Capture the cell that displays the provided text and extract its [x, y] central coordinate. 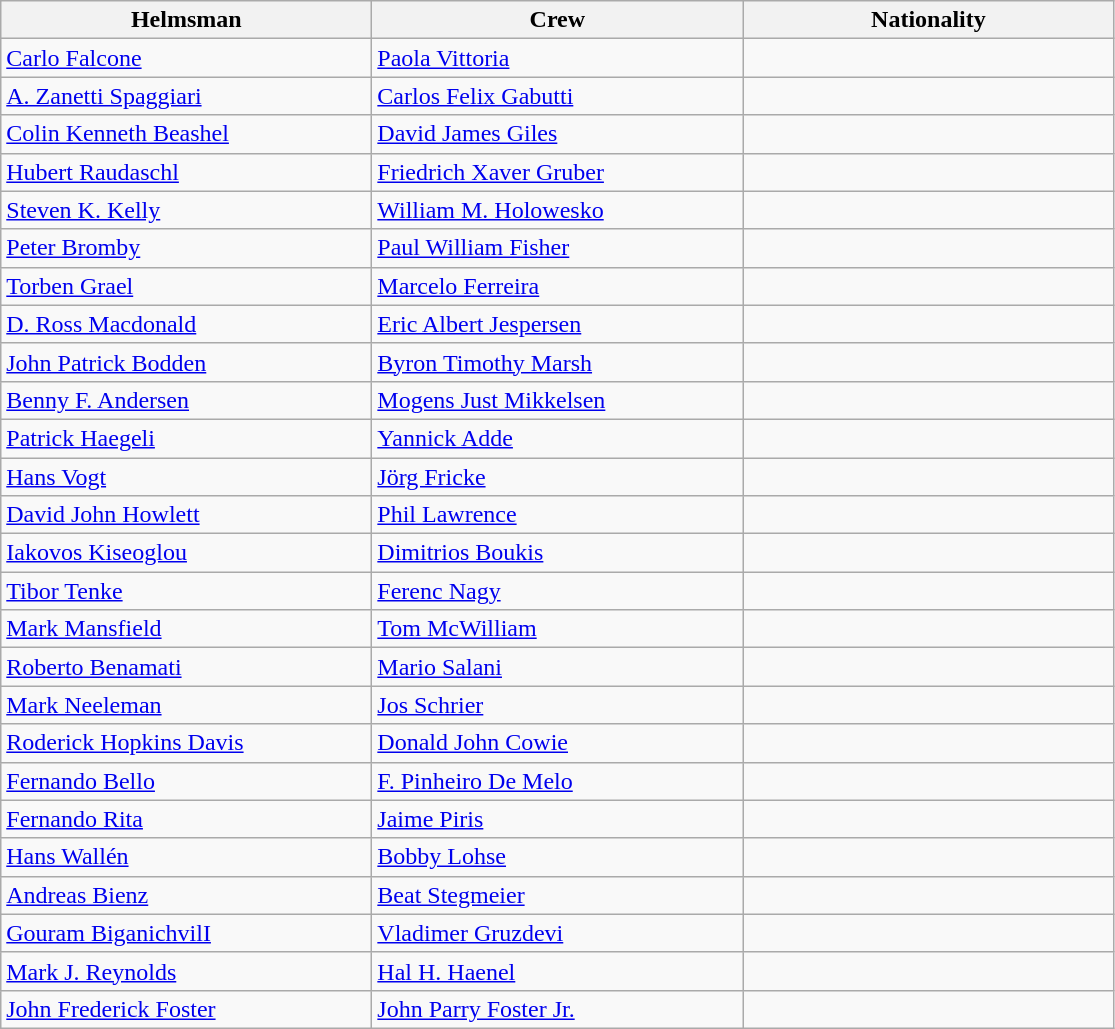
John Parry Foster Jr. [558, 1009]
David James Giles [558, 134]
Jaime Piris [558, 819]
Iakovos Kiseoglou [186, 553]
Paul William Fisher [558, 248]
Phil Lawrence [558, 515]
Roderick Hopkins Davis [186, 743]
Mario Salani [558, 667]
Mark J. Reynolds [186, 971]
Colin Kenneth Beashel [186, 134]
John Patrick Bodden [186, 362]
Fernando Rita [186, 819]
Ferenc Nagy [558, 591]
D. Ross Macdonald [186, 324]
Marcelo Ferreira [558, 286]
Friedrich Xaver Gruber [558, 172]
Benny F. Andersen [186, 400]
Carlos Felix Gabutti [558, 96]
Hans Vogt [186, 477]
Mark Neeleman [186, 705]
Patrick Haegeli [186, 438]
Hans Wallén [186, 857]
Dimitrios Boukis [558, 553]
Vladimer Gruzdevi [558, 933]
Yannick Adde [558, 438]
Byron Timothy Marsh [558, 362]
John Frederick Foster [186, 1009]
David John Howlett [186, 515]
A. Zanetti Spaggiari [186, 96]
Andreas Bienz [186, 895]
Donald John Cowie [558, 743]
Nationality [928, 20]
Beat Stegmeier [558, 895]
Peter Bromby [186, 248]
Steven K. Kelly [186, 210]
Bobby Lohse [558, 857]
Jos Schrier [558, 705]
Hubert Raudaschl [186, 172]
Eric Albert Jespersen [558, 324]
Tibor Tenke [186, 591]
Crew [558, 20]
Mark Mansfield [186, 629]
Helmsman [186, 20]
F. Pinheiro De Melo [558, 781]
Hal H. Haenel [558, 971]
Fernando Bello [186, 781]
Gouram BiganichvilI [186, 933]
Paola Vittoria [558, 58]
William M. Holowesko [558, 210]
Carlo Falcone [186, 58]
Torben Grael [186, 286]
Jörg Fricke [558, 477]
Roberto Benamati [186, 667]
Mogens Just Mikkelsen [558, 400]
Tom McWilliam [558, 629]
